Provide the (x, y) coordinate of the cell's center where the given text is located.  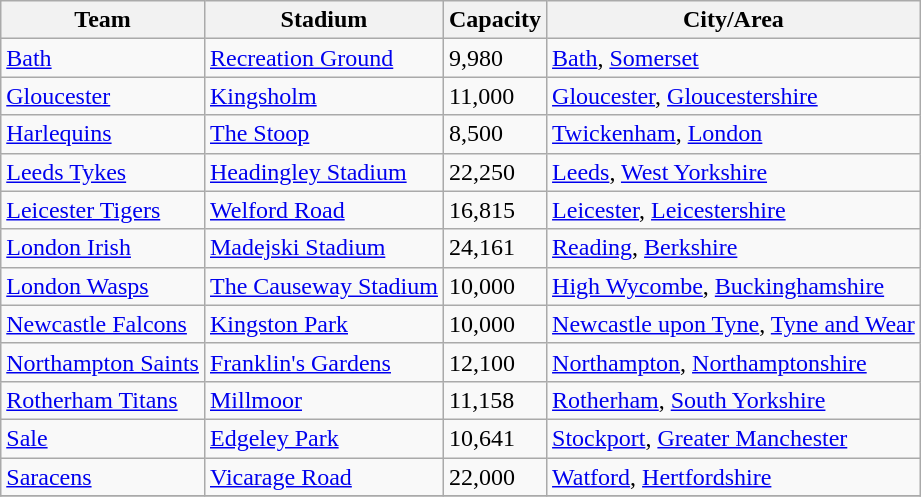
24,161 (494, 248)
10,641 (494, 438)
22,000 (494, 477)
Madejski Stadium (324, 248)
Team (103, 20)
Stockport, Greater Manchester (734, 438)
Bath, Somerset (734, 58)
London Irish (103, 248)
Sale (103, 438)
Gloucester (103, 96)
Leeds, West Yorkshire (734, 172)
Edgeley Park (324, 438)
8,500 (494, 134)
Rotherham, South Yorkshire (734, 400)
The Stoop (324, 134)
9,980 (494, 58)
Capacity (494, 20)
Newcastle Falcons (103, 324)
Kingsholm (324, 96)
Bath (103, 58)
Leicester, Leicestershire (734, 210)
Reading, Berkshire (734, 248)
12,100 (494, 362)
Recreation Ground (324, 58)
Stadium (324, 20)
City/Area (734, 20)
Leeds Tykes (103, 172)
Northampton, Northamptonshire (734, 362)
Leicester Tigers (103, 210)
16,815 (494, 210)
22,250 (494, 172)
11,000 (494, 96)
London Wasps (103, 286)
Millmoor (324, 400)
Welford Road (324, 210)
Rotherham Titans (103, 400)
Northampton Saints (103, 362)
Gloucester, Gloucestershire (734, 96)
Franklin's Gardens (324, 362)
Watford, Hertfordshire (734, 477)
Vicarage Road (324, 477)
Saracens (103, 477)
Kingston Park (324, 324)
The Causeway Stadium (324, 286)
High Wycombe, Buckinghamshire (734, 286)
Twickenham, London (734, 134)
Newcastle upon Tyne, Tyne and Wear (734, 324)
Harlequins (103, 134)
Headingley Stadium (324, 172)
11,158 (494, 400)
